Identify which cell holds the provided text, then report its (X, Y) central coordinate. 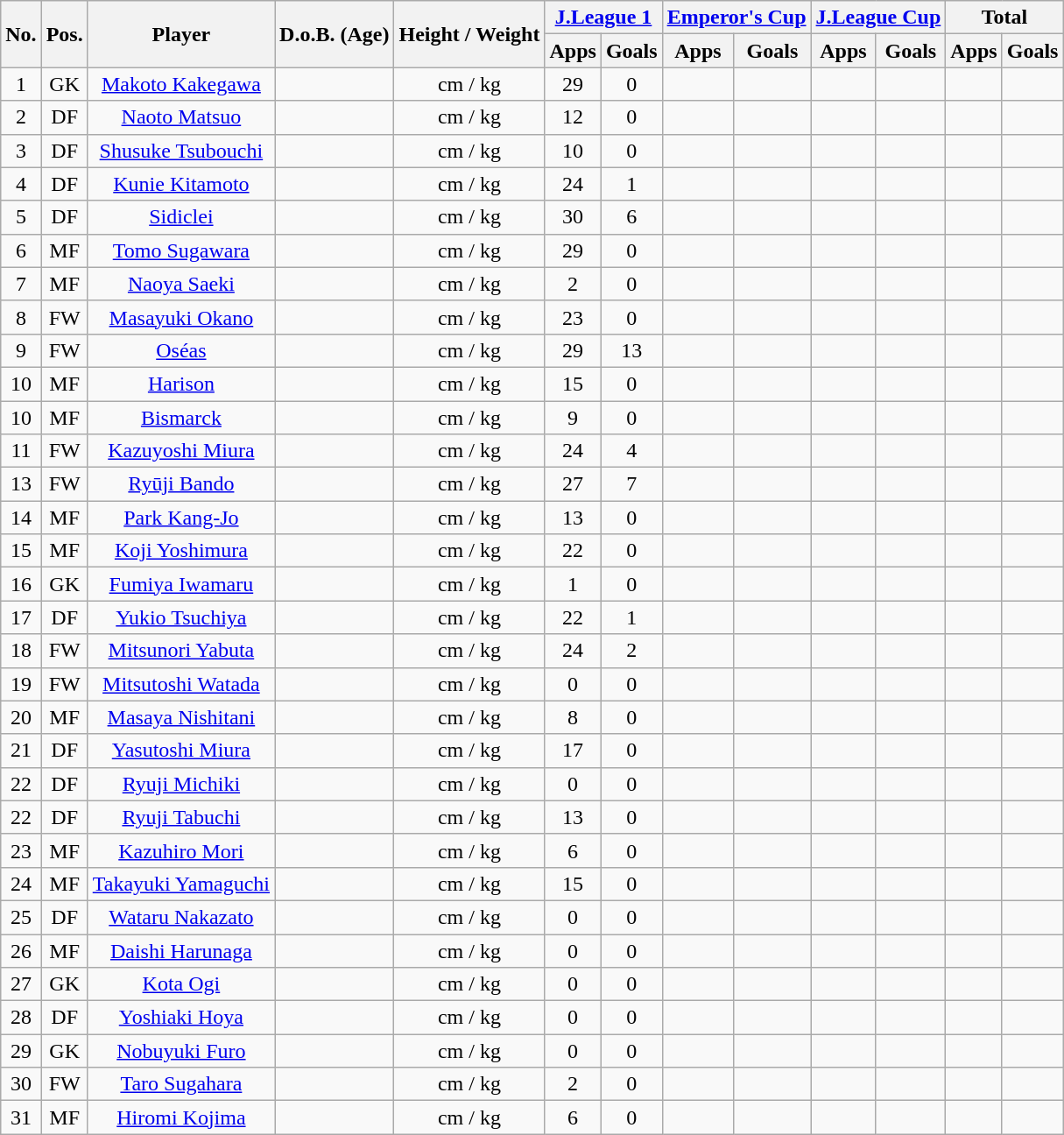
19 (21, 684)
Oséas (180, 350)
12 (573, 117)
Kota Ogi (180, 984)
No. (21, 34)
Fumiya Iwamaru (180, 584)
Yasutoshi Miura (180, 751)
Makoto Kakegawa (180, 84)
D.o.B. (Age) (335, 34)
Koji Yoshimura (180, 551)
Daishi Harunaga (180, 950)
Taro Sugahara (180, 1084)
Yoshiaki Hoya (180, 1018)
21 (21, 751)
Kunie Kitamoto (180, 184)
26 (21, 950)
Shusuke Tsubouchi (180, 151)
Kazuyoshi Miura (180, 451)
Player (180, 34)
20 (21, 717)
Ryūji Bando (180, 484)
J.League Cup (878, 18)
25 (21, 917)
Bismarck (180, 418)
Park Kang-Jo (180, 518)
Emperor's Cup (736, 18)
Takayuki Yamaguchi (180, 884)
11 (21, 451)
Mitsunori Yabuta (180, 651)
3 (21, 151)
Sidiclei (180, 217)
Yukio Tsuchiya (180, 617)
18 (21, 651)
16 (21, 584)
Naoya Saeki (180, 284)
5 (21, 217)
Wataru Nakazato (180, 917)
Hiromi Kojima (180, 1117)
Masaya Nishitani (180, 717)
Pos. (65, 34)
Total (1004, 18)
Naoto Matsuo (180, 117)
Ryuji Tabuchi (180, 817)
28 (21, 1018)
J.League 1 (603, 18)
Ryuji Michiki (180, 784)
Harison (180, 384)
Kazuhiro Mori (180, 850)
Masayuki Okano (180, 317)
Nobuyuki Furo (180, 1051)
14 (21, 518)
Tomo Sugawara (180, 250)
31 (21, 1117)
Mitsutoshi Watada (180, 684)
Height / Weight (469, 34)
